Identify which cell holds the provided text, then report its [X, Y] central coordinate. 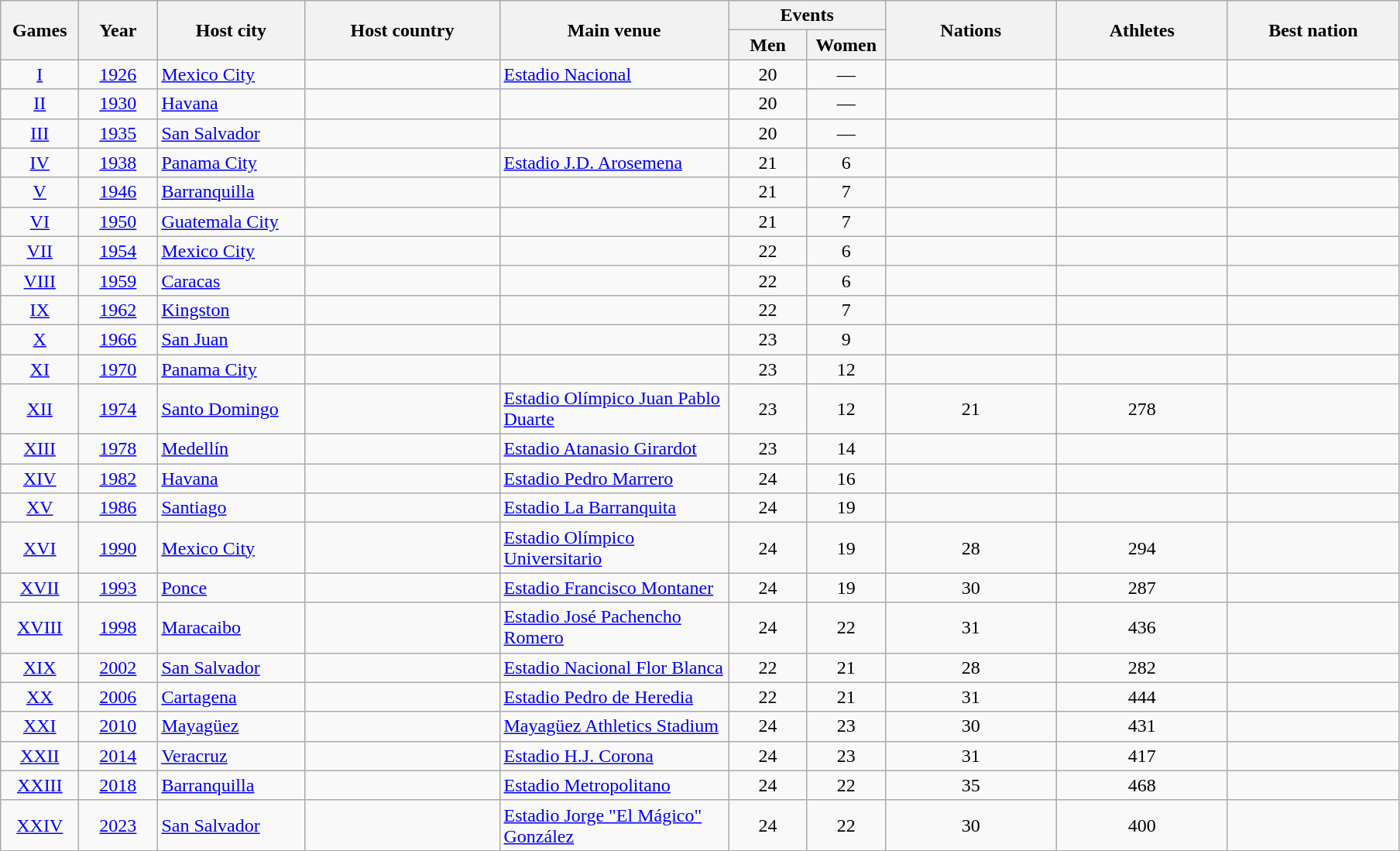
436 [1141, 627]
Estadio J.D. Arosemena [614, 163]
IV [40, 163]
1946 [118, 192]
IX [40, 310]
2010 [118, 726]
1950 [118, 221]
VII [40, 251]
X [40, 339]
Women [846, 45]
San Juan [231, 339]
14 [846, 449]
Estadio Olímpico Universitario [614, 548]
XXII [40, 756]
Caracas [231, 280]
282 [1141, 667]
9 [846, 339]
1978 [118, 449]
XIX [40, 667]
2006 [118, 697]
2018 [118, 785]
1998 [118, 627]
I [40, 74]
Mayagüez Athletics Stadium [614, 726]
Host city [231, 30]
II [40, 104]
Year [118, 30]
Medellín [231, 449]
Nations [971, 30]
1954 [118, 251]
2002 [118, 667]
Estadio Nacional Flor Blanca [614, 667]
Estadio Olímpico Juan Pablo Duarte [614, 409]
417 [1141, 756]
Events [807, 15]
III [40, 133]
Mayagüez [231, 726]
1966 [118, 339]
XXIII [40, 785]
Veracruz [231, 756]
278 [1141, 409]
Kingston [231, 310]
1982 [118, 479]
Athletes [1141, 30]
Games [40, 30]
XVIII [40, 627]
2014 [118, 756]
Estadio Pedro Marrero [614, 479]
XI [40, 369]
XXIV [40, 825]
XIII [40, 449]
431 [1141, 726]
XVII [40, 588]
16 [846, 479]
Estadio Jorge "El Mágico" González [614, 825]
1990 [118, 548]
1974 [118, 409]
XV [40, 508]
1935 [118, 133]
400 [1141, 825]
Estadio Metropolitano [614, 785]
Estadio H.J. Corona [614, 756]
Maracaibo [231, 627]
VIII [40, 280]
1926 [118, 74]
35 [971, 785]
VI [40, 221]
Estadio José Pachencho Romero [614, 627]
1938 [118, 163]
Host country [403, 30]
Estadio La Barranquita [614, 508]
Estadio Francisco Montaner [614, 588]
XX [40, 697]
2023 [118, 825]
444 [1141, 697]
Cartagena [231, 697]
1962 [118, 310]
Estadio Pedro de Heredia [614, 697]
Main venue [614, 30]
XII [40, 409]
XXI [40, 726]
XVI [40, 548]
1986 [118, 508]
XIV [40, 479]
Estadio Nacional [614, 74]
Men [768, 45]
Ponce [231, 588]
Guatemala City [231, 221]
1930 [118, 104]
Santiago [231, 508]
Santo Domingo [231, 409]
Best nation [1313, 30]
1959 [118, 280]
1993 [118, 588]
294 [1141, 548]
1970 [118, 369]
287 [1141, 588]
V [40, 192]
468 [1141, 785]
Estadio Atanasio Girardot [614, 449]
